Scan for the cell matching the given text and deliver its (X, Y) coordinate at center. 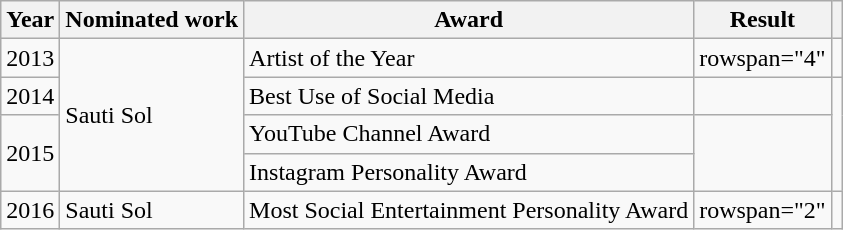
2015 (30, 153)
Artist of the Year (469, 58)
rowspan="2" (763, 210)
Result (763, 20)
Instagram Personality Award (469, 172)
YouTube Channel Award (469, 134)
2014 (30, 96)
Nominated work (152, 20)
Award (469, 20)
Year (30, 20)
2013 (30, 58)
Most Social Entertainment Personality Award (469, 210)
2016 (30, 210)
rowspan="4" (763, 58)
Best Use of Social Media (469, 96)
